Locate the cell with the specified text and output its [x, y] center coordinate. 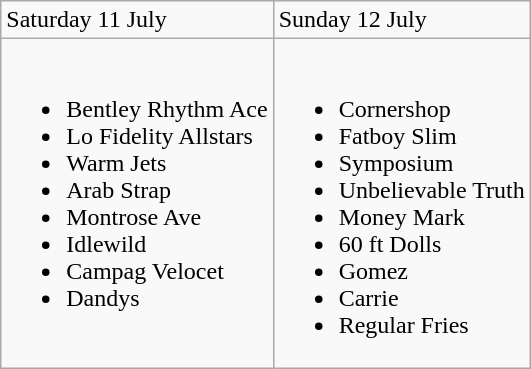
Sunday 12 July [402, 20]
Bentley Rhythm AceLo Fidelity AllstarsWarm JetsArab StrapMontrose AveIdlewildCampag VelocetDandys [137, 204]
CornershopFatboy SlimSymposiumUnbelievable TruthMoney Mark60 ft DollsGomezCarrieRegular Fries [402, 204]
Saturday 11 July [137, 20]
